Return [x, y] of the center of cell containing provided text 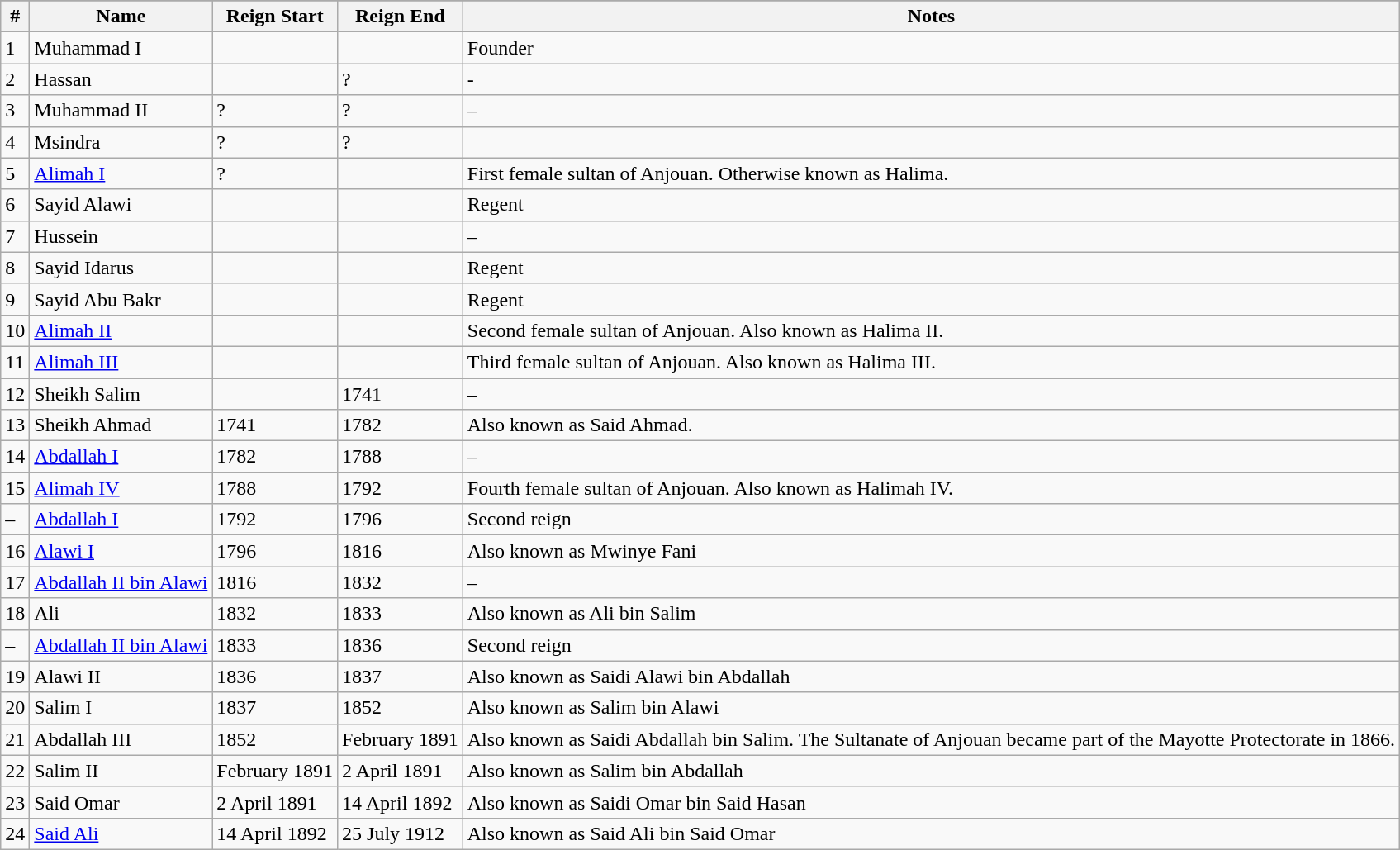
12 [15, 394]
7 [15, 236]
10 [15, 330]
9 [15, 299]
Also known as Saidi Alawi bin Abdallah [931, 677]
15 [15, 488]
Founder [931, 48]
Hassan [121, 79]
Also known as Saidi Abdallah bin Salim. The Sultanate of Anjouan became part of the Mayotte Protectorate in 1866. [931, 739]
Msindra [121, 142]
Also known as Salim bin Abdallah [931, 771]
Alimah IV [121, 488]
Alawi I [121, 551]
23 [15, 802]
16 [15, 551]
5 [15, 173]
17 [15, 582]
18 [15, 614]
Alimah II [121, 330]
Said Omar [121, 802]
20 [15, 708]
Third female sultan of Anjouan. Also known as Halima III. [931, 362]
Abdallah III [121, 739]
Name [121, 17]
Alimah III [121, 362]
2 [15, 79]
Ali [121, 614]
13 [15, 425]
Also known as Saidi Omar bin Said Hasan [931, 802]
Sayid Alawi [121, 205]
22 [15, 771]
- [931, 79]
Notes [931, 17]
Also known as Mwinye Fani [931, 551]
11 [15, 362]
Alawi II [121, 677]
Muhammad II [121, 111]
8 [15, 268]
Sheikh Salim [121, 394]
Hussein [121, 236]
# [15, 17]
14 [15, 457]
6 [15, 205]
3 [15, 111]
4 [15, 142]
Salim II [121, 771]
24 [15, 833]
Fourth female sultan of Anjouan. Also known as Halimah IV. [931, 488]
Salim I [121, 708]
Alimah I [121, 173]
Also known as Ali bin Salim [931, 614]
First female sultan of Anjouan. Otherwise known as Halima. [931, 173]
Second female sultan of Anjouan. Also known as Halima II. [931, 330]
Muhammad I [121, 48]
Sayid Abu Bakr [121, 299]
Said Ali [121, 833]
Also known as Salim bin Alawi [931, 708]
25 July 1912 [401, 833]
19 [15, 677]
1 [15, 48]
Reign End [401, 17]
Reign Start [275, 17]
Also known as Said Ahmad. [931, 425]
Also known as Said Ali bin Said Omar [931, 833]
Sayid Idarus [121, 268]
21 [15, 739]
Sheikh Ahmad [121, 425]
